Provide the (X, Y) coordinate of the cell's center where the given text is located.  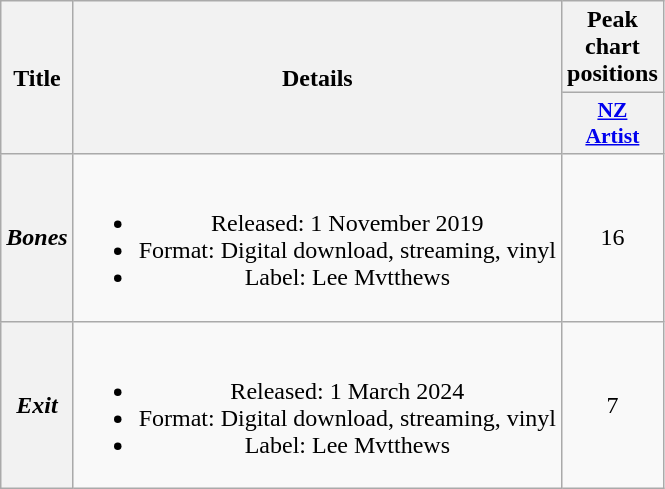
Released: 1 November 2019Format: Digital download, streaming, vinylLabel: Lee Mvtthews (317, 238)
Bones (37, 238)
Peak chart positions (613, 47)
Title (37, 78)
Details (317, 78)
7 (613, 404)
Exit (37, 404)
Released: 1 March 2024Format: Digital download, streaming, vinylLabel: Lee Mvtthews (317, 404)
NZArtist (613, 124)
16 (613, 238)
